Capture the cell that displays the provided text and extract its (x, y) central coordinate. 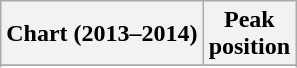
Chart (2013–2014) (102, 34)
Peakposition (249, 34)
